Return the (x, y) coordinate for the center point of the cell that contains the specified text.  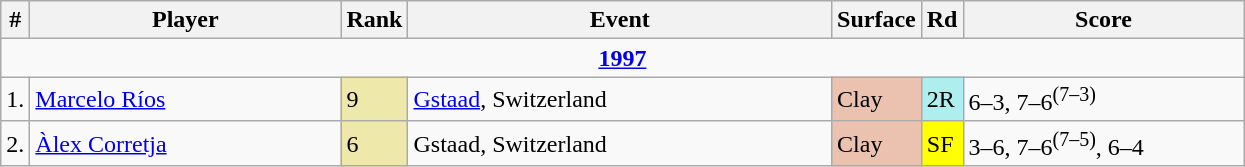
Rank (374, 20)
Player (186, 20)
2R (942, 100)
9 (374, 100)
6 (374, 144)
SF (942, 144)
6–3, 7–6(7–3) (1104, 100)
2. (16, 144)
Surface (877, 20)
Àlex Corretja (186, 144)
Marcelo Ríos (186, 100)
Rd (942, 20)
Event (620, 20)
3–6, 7–6(7–5), 6–4 (1104, 144)
# (16, 20)
1. (16, 100)
1997 (622, 58)
Score (1104, 20)
